Provide the [X, Y] coordinate of the cell's center where the given text is located.  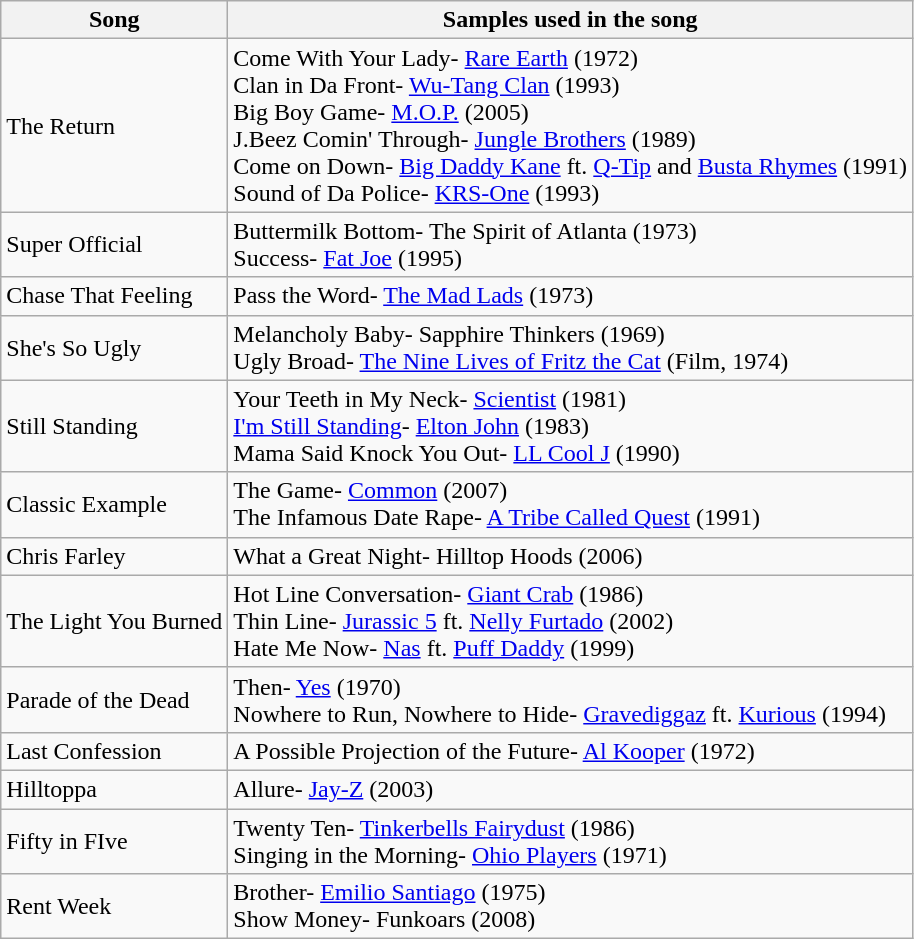
Hot Line Conversation- Giant Crab (1986)Thin Line- Jurassic 5 ft. Nelly Furtado (2002)Hate Me Now- Nas ft. Puff Daddy (1999) [570, 621]
A Possible Projection of the Future- Al Kooper (1972) [570, 751]
Super Official [114, 244]
What a Great Night- Hilltop Hoods (2006) [570, 556]
Buttermilk Bottom- The Spirit of Atlanta (1973)Success- Fat Joe (1995) [570, 244]
She's So Ugly [114, 348]
Samples used in the song [570, 20]
Rent Week [114, 906]
The Light You Burned [114, 621]
The Return [114, 126]
Your Teeth in My Neck- Scientist (1981)I'm Still Standing- Elton John (1983)Mama Said Knock You Out- LL Cool J (1990) [570, 426]
Song [114, 20]
The Game- Common (2007)The Infamous Date Rape- A Tribe Called Quest (1991) [570, 504]
Allure- Jay-Z (2003) [570, 789]
Melancholy Baby- Sapphire Thinkers (1969)Ugly Broad- The Nine Lives of Fritz the Cat (Film, 1974) [570, 348]
Brother- Emilio Santiago (1975)Show Money- Funkoars (2008) [570, 906]
Twenty Ten- Tinkerbells Fairydust (1986)Singing in the Morning- Ohio Players (1971) [570, 840]
Classic Example [114, 504]
Then- Yes (1970)Nowhere to Run, Nowhere to Hide- Gravediggaz ft. Kurious (1994) [570, 700]
Still Standing [114, 426]
Chase That Feeling [114, 296]
Hilltoppa [114, 789]
Fifty in FIve [114, 840]
Last Confession [114, 751]
Chris Farley [114, 556]
Pass the Word- The Mad Lads (1973) [570, 296]
Parade of the Dead [114, 700]
